Return the [X, Y] coordinate for the center point of the cell that contains the specified text.  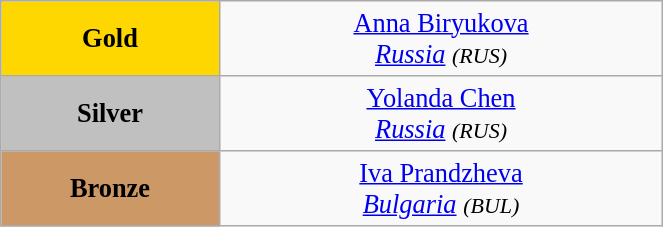
Bronze [110, 188]
Gold [110, 38]
Anna BiryukovaRussia (RUS) [441, 38]
Silver [110, 112]
Iva PrandzhevaBulgaria (BUL) [441, 188]
Yolanda ChenRussia (RUS) [441, 112]
